Find where the given text appears and provide that cell's center as [x, y] coordinate. 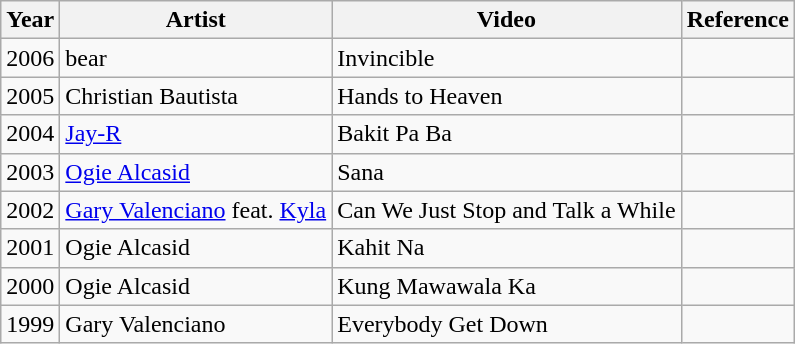
bear [196, 58]
Year [30, 20]
Kahit Na [506, 248]
2005 [30, 96]
Everybody Get Down [506, 324]
Gary Valenciano [196, 324]
Reference [738, 20]
Christian Bautista [196, 96]
Jay-R [196, 134]
Invincible [506, 58]
Can We Just Stop and Talk a While [506, 210]
2000 [30, 286]
1999 [30, 324]
Video [506, 20]
2006 [30, 58]
Bakit Pa Ba [506, 134]
Artist [196, 20]
Hands to Heaven [506, 96]
2002 [30, 210]
2003 [30, 172]
Kung Mawawala Ka [506, 286]
Sana [506, 172]
2004 [30, 134]
Gary Valenciano feat. Kyla [196, 210]
2001 [30, 248]
